Provide the (X, Y) coordinate of the cell's center where the given text is located.  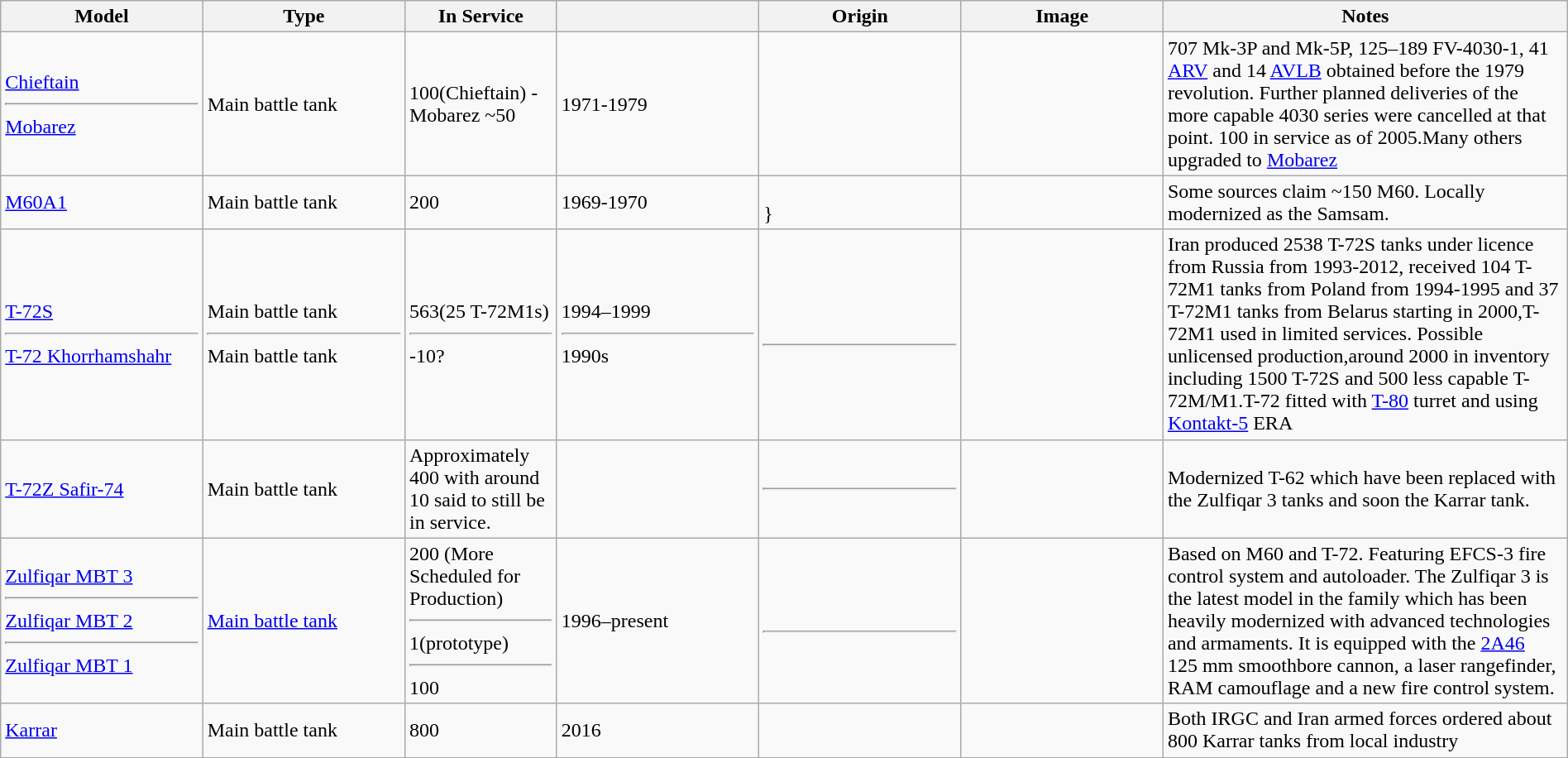
Modernized T-62 which have been replaced with the Zulfiqar 3 tanks and soon the Karrar tank. (1365, 488)
Image (1062, 17)
1994–1999 1990s (657, 334)
Zulfiqar MBT 3 Zulfiqar MBT 2 Zulfiqar MBT 1 (102, 621)
Type (304, 17)
Main battle tank Main battle tank (304, 334)
100(Chieftain) -Mobarez ~50 (480, 104)
563(25 T-72M1s) -10? (480, 334)
Chieftain Mobarez (102, 104)
1971-1979 (657, 104)
} (860, 202)
Model (102, 17)
800 (480, 730)
200 (480, 202)
200 (More Scheduled for Production)1(prototype)100 (480, 621)
Origin (860, 17)
1996–present (657, 621)
Notes (1365, 17)
2016 (657, 730)
T-72S T-72 Khorrhamshahr (102, 334)
Both IRGC and Iran armed forces ordered about 800 Karrar tanks from local industry (1365, 730)
1969-1970 (657, 202)
Karrar (102, 730)
T-72Z Safir-74 (102, 488)
In Service (480, 17)
Approximately 400 with around 10 said to still be in service. (480, 488)
M60A1 (102, 202)
Some sources claim ~150 M60. Locally modernized as the Samsam. (1365, 202)
